Extract the (x, y) coordinate from the center of the cell holding the provided text.  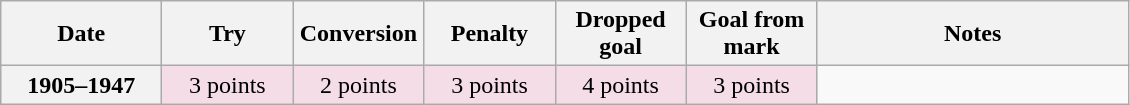
Penalty (490, 34)
Dropped goal (620, 34)
Date (82, 34)
1905–1947 (82, 85)
Try (228, 34)
Conversion (358, 34)
4 points (620, 85)
2 points (358, 85)
Notes (972, 34)
Goal from mark (752, 34)
